From the cell containing the given text, extract its center point as (X, Y) coordinate. 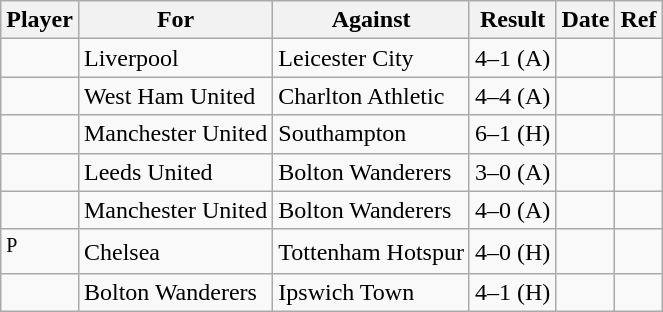
4–1 (H) (512, 293)
Ref (638, 20)
4–0 (H) (512, 252)
West Ham United (175, 96)
4–0 (A) (512, 210)
Result (512, 20)
Chelsea (175, 252)
3–0 (A) (512, 172)
For (175, 20)
Leeds United (175, 172)
Against (372, 20)
4–4 (A) (512, 96)
Date (586, 20)
Tottenham Hotspur (372, 252)
Ipswich Town (372, 293)
6–1 (H) (512, 134)
Charlton Athletic (372, 96)
Leicester City (372, 58)
Liverpool (175, 58)
Southampton (372, 134)
Player (40, 20)
P (40, 252)
4–1 (A) (512, 58)
